Provide the [x, y] coordinate of the cell's center where the given text is located.  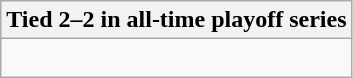
Tied 2–2 in all-time playoff series [176, 20]
